Extract the (X, Y) coordinate from the center of the cell holding the provided text.  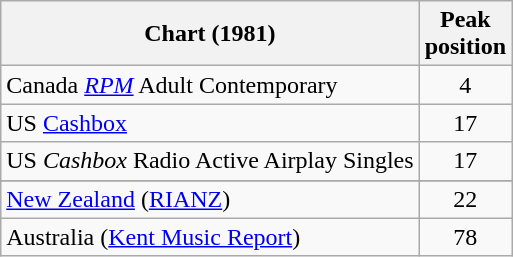
4 (465, 85)
US Cashbox (210, 123)
Australia (Kent Music Report) (210, 237)
New Zealand (RIANZ) (210, 199)
US Cashbox Radio Active Airplay Singles (210, 161)
22 (465, 199)
Chart (1981) (210, 34)
78 (465, 237)
Peakposition (465, 34)
Canada RPM Adult Contemporary (210, 85)
